Capture the cell that displays the provided text and extract its (x, y) central coordinate. 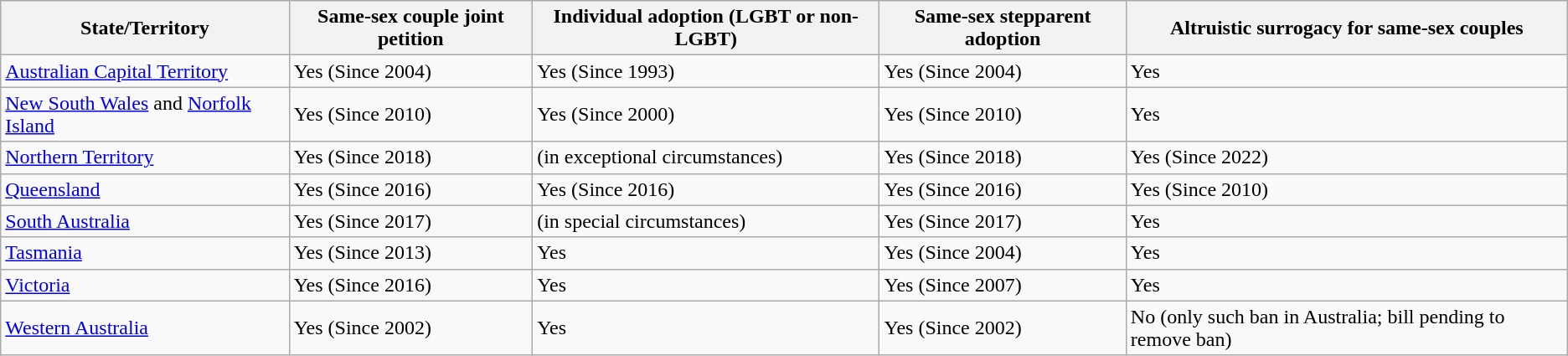
Australian Capital Territory (145, 71)
Yes (Since 2022) (1347, 157)
State/Territory (145, 28)
No (only such ban in Australia; bill pending to remove ban) (1347, 328)
Western Australia (145, 328)
Same-sex stepparent adoption (1003, 28)
Tasmania (145, 253)
Same-sex couple joint petition (410, 28)
(in special circumstances) (706, 221)
Yes (Since 1993) (706, 71)
Queensland (145, 189)
Northern Territory (145, 157)
South Australia (145, 221)
Yes (Since 2007) (1003, 285)
Individual adoption (LGBT or non-LGBT) (706, 28)
Altruistic surrogacy for same-sex couples (1347, 28)
New South Wales and Norfolk Island (145, 114)
Victoria (145, 285)
Yes (Since 2000) (706, 114)
(in exceptional circumstances) (706, 157)
Yes (Since 2013) (410, 253)
